Pinpoint the cell where the given text exists, returning its [X, Y] midpoint coordinate. 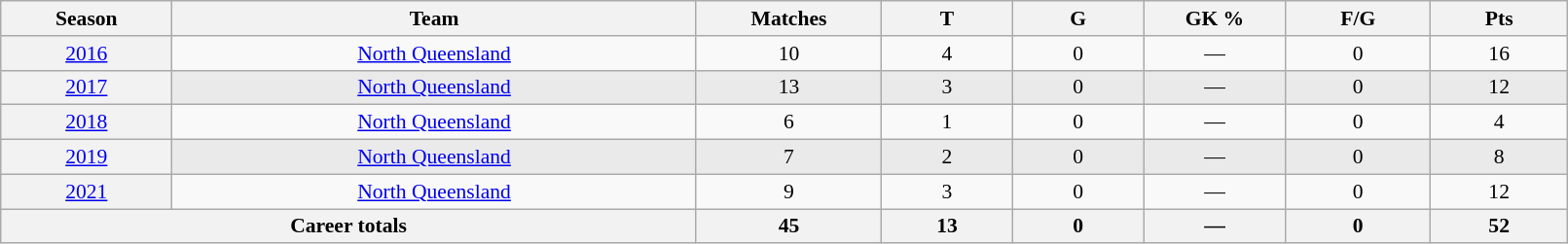
G [1078, 18]
2017 [87, 87]
2018 [87, 122]
Matches [788, 18]
Season [87, 18]
Career totals [348, 227]
T [948, 18]
GK % [1215, 18]
10 [788, 53]
2016 [87, 53]
2021 [87, 192]
45 [788, 227]
7 [788, 157]
8 [1499, 157]
52 [1499, 227]
6 [788, 122]
F/G [1358, 18]
2 [948, 157]
1 [948, 122]
Pts [1499, 18]
16 [1499, 53]
2019 [87, 157]
9 [788, 192]
Team [434, 18]
